Capture the cell that displays the provided text and extract its (x, y) central coordinate. 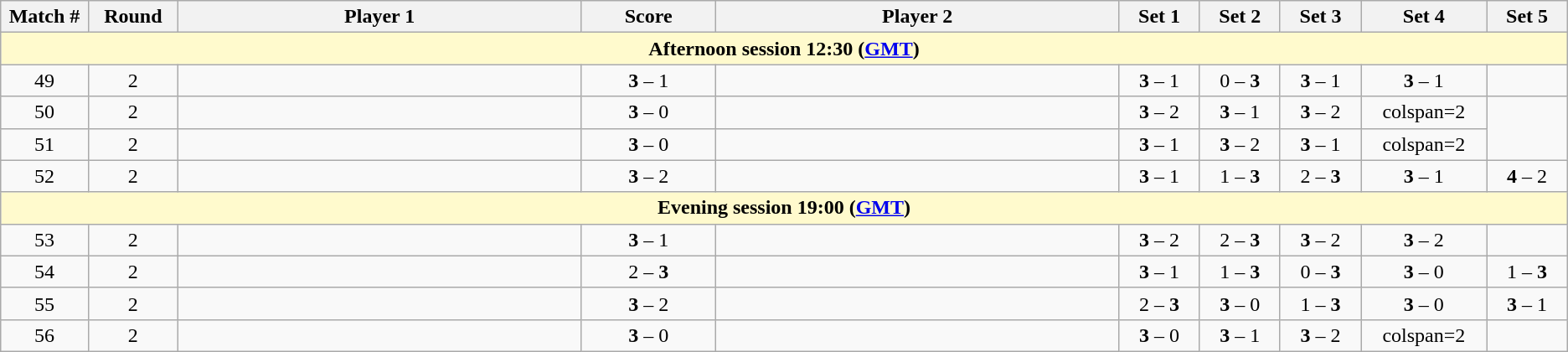
50 (45, 112)
Score (648, 17)
Round (132, 17)
Set 4 (1424, 17)
51 (45, 144)
54 (45, 272)
Set 2 (1240, 17)
Afternoon session 12:30 (GMT) (784, 49)
56 (45, 335)
4 – 2 (1527, 176)
Set 1 (1159, 17)
53 (45, 240)
52 (45, 176)
Player 1 (379, 17)
Evening session 19:00 (GMT) (784, 208)
Player 2 (916, 17)
55 (45, 303)
Set 3 (1320, 17)
Match # (45, 17)
Set 5 (1527, 17)
49 (45, 80)
